For the text-containing cell, return its midpoint in [X, Y] coordinate format. 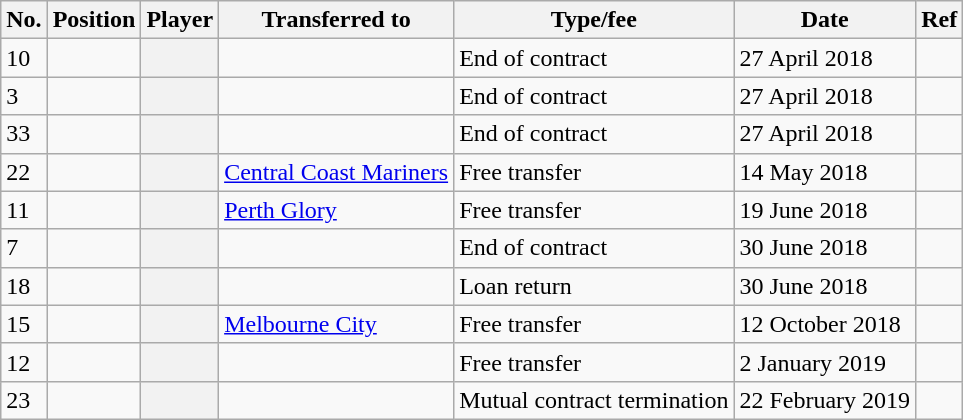
12 October 2018 [825, 324]
7 [24, 248]
Transferred to [336, 20]
22 February 2019 [825, 400]
Date [825, 20]
33 [24, 134]
18 [24, 286]
Ref [940, 20]
11 [24, 210]
Loan return [594, 286]
Type/fee [594, 20]
12 [24, 362]
19 June 2018 [825, 210]
10 [24, 58]
Melbourne City [336, 324]
23 [24, 400]
2 January 2019 [825, 362]
Central Coast Mariners [336, 172]
Player [180, 20]
Mutual contract termination [594, 400]
3 [24, 96]
22 [24, 172]
Position [94, 20]
14 May 2018 [825, 172]
15 [24, 324]
No. [24, 20]
Perth Glory [336, 210]
